For the text-containing cell, return its midpoint in (x, y) coordinate format. 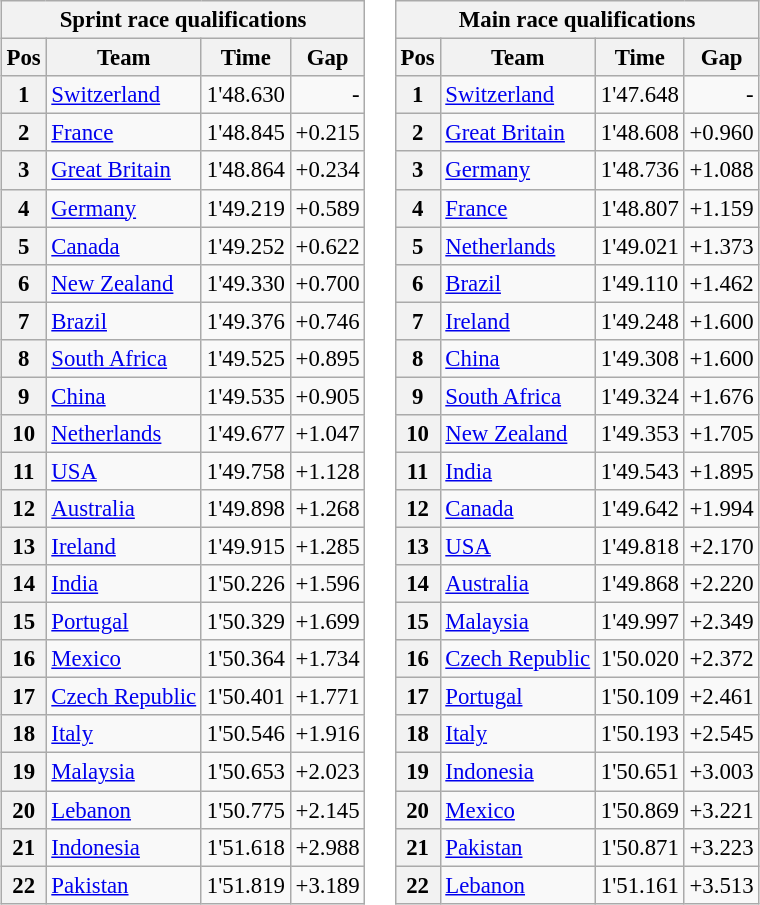
Main race qualifications (577, 20)
1'49.021 (640, 246)
1'49.353 (640, 434)
1'49.324 (640, 396)
+0.905 (328, 396)
1'50.401 (246, 697)
+1.128 (328, 471)
+1.088 (722, 170)
1'49.758 (246, 471)
1'48.736 (640, 170)
+3.223 (722, 847)
1'48.608 (640, 133)
1'48.630 (246, 95)
1'50.109 (640, 697)
1'50.193 (640, 734)
1'50.546 (246, 734)
1'50.653 (246, 772)
+1.771 (328, 697)
+1.047 (328, 434)
+0.589 (328, 208)
1'48.864 (246, 170)
1'49.997 (640, 622)
1'49.915 (246, 546)
+1.373 (722, 246)
1'49.898 (246, 509)
1'50.364 (246, 659)
+2.988 (328, 847)
1'50.651 (640, 772)
+1.916 (328, 734)
1'50.775 (246, 809)
1'49.219 (246, 208)
1'49.110 (640, 283)
+0.215 (328, 133)
+0.960 (722, 133)
+1.895 (722, 471)
+1.159 (722, 208)
1'50.020 (640, 659)
1'49.535 (246, 396)
1'49.376 (246, 321)
1'51.161 (640, 885)
+0.746 (328, 321)
+3.513 (722, 885)
1'47.648 (640, 95)
+0.700 (328, 283)
Sprint race qualifications (183, 20)
+1.994 (722, 509)
+1.462 (722, 283)
+2.220 (722, 584)
1'49.868 (640, 584)
1'49.308 (640, 358)
+3.221 (722, 809)
1'49.248 (640, 321)
+1.705 (722, 434)
1'50.329 (246, 622)
1'49.642 (640, 509)
+1.676 (722, 396)
1'51.618 (246, 847)
1'49.330 (246, 283)
1'49.818 (640, 546)
+2.170 (722, 546)
1'51.819 (246, 885)
1'49.543 (640, 471)
1'49.525 (246, 358)
+3.003 (722, 772)
1'50.871 (640, 847)
+1.734 (328, 659)
+0.622 (328, 246)
+0.234 (328, 170)
+2.145 (328, 809)
1'50.226 (246, 584)
1'49.252 (246, 246)
+0.895 (328, 358)
+2.461 (722, 697)
+1.285 (328, 546)
+2.349 (722, 622)
1'48.845 (246, 133)
1'50.869 (640, 809)
1'48.807 (640, 208)
1'49.677 (246, 434)
+1.268 (328, 509)
+1.596 (328, 584)
+2.545 (722, 734)
+2.023 (328, 772)
+3.189 (328, 885)
+2.372 (722, 659)
+1.699 (328, 622)
